Determine the [x, y] coordinate at the center of the cell enclosing the given text.  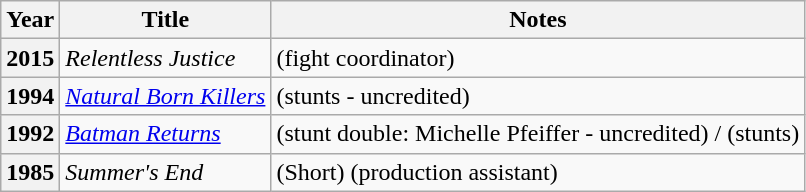
Natural Born Killers [166, 96]
Relentless Justice [166, 58]
(fight coordinator) [538, 58]
(Short) (production assistant) [538, 172]
Notes [538, 20]
1985 [30, 172]
Title [166, 20]
2015 [30, 58]
Batman Returns [166, 134]
(stunt double: Michelle Pfeiffer - uncredited) / (stunts) [538, 134]
Year [30, 20]
1992 [30, 134]
(stunts - uncredited) [538, 96]
1994 [30, 96]
Summer's End [166, 172]
